Output the [x, y] coordinate of the center of the cell containing the given text.  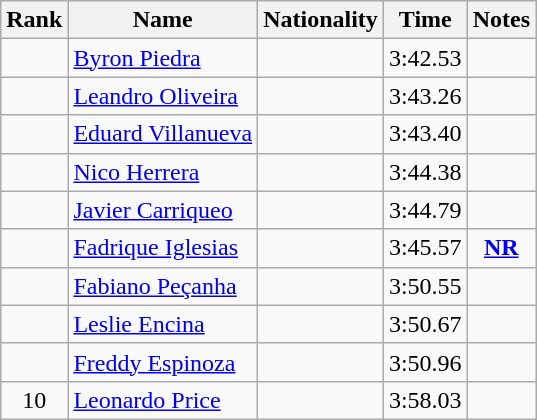
Fadrique Iglesias [163, 248]
3:50.55 [425, 286]
3:45.57 [425, 248]
Eduard Villanueva [163, 134]
3:50.67 [425, 324]
3:43.40 [425, 134]
3:44.38 [425, 172]
Rank [34, 20]
NR [501, 248]
10 [34, 400]
Fabiano Peçanha [163, 286]
Byron Piedra [163, 58]
Name [163, 20]
Leslie Encina [163, 324]
3:44.79 [425, 210]
3:58.03 [425, 400]
3:42.53 [425, 58]
Leandro Oliveira [163, 96]
Time [425, 20]
Nico Herrera [163, 172]
Nationality [321, 20]
3:50.96 [425, 362]
Notes [501, 20]
Freddy Espinoza [163, 362]
Leonardo Price [163, 400]
3:43.26 [425, 96]
Javier Carriqueo [163, 210]
